Capture the cell that displays the provided text and extract its [X, Y] central coordinate. 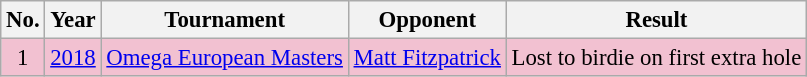
Result [656, 20]
Year [73, 20]
1 [23, 58]
Tournament [224, 20]
Matt Fitzpatrick [427, 58]
No. [23, 20]
Omega European Masters [224, 58]
Lost to birdie on first extra hole [656, 58]
2018 [73, 58]
Opponent [427, 20]
